Determine the (x, y) coordinate at the center of the cell enclosing the given text.  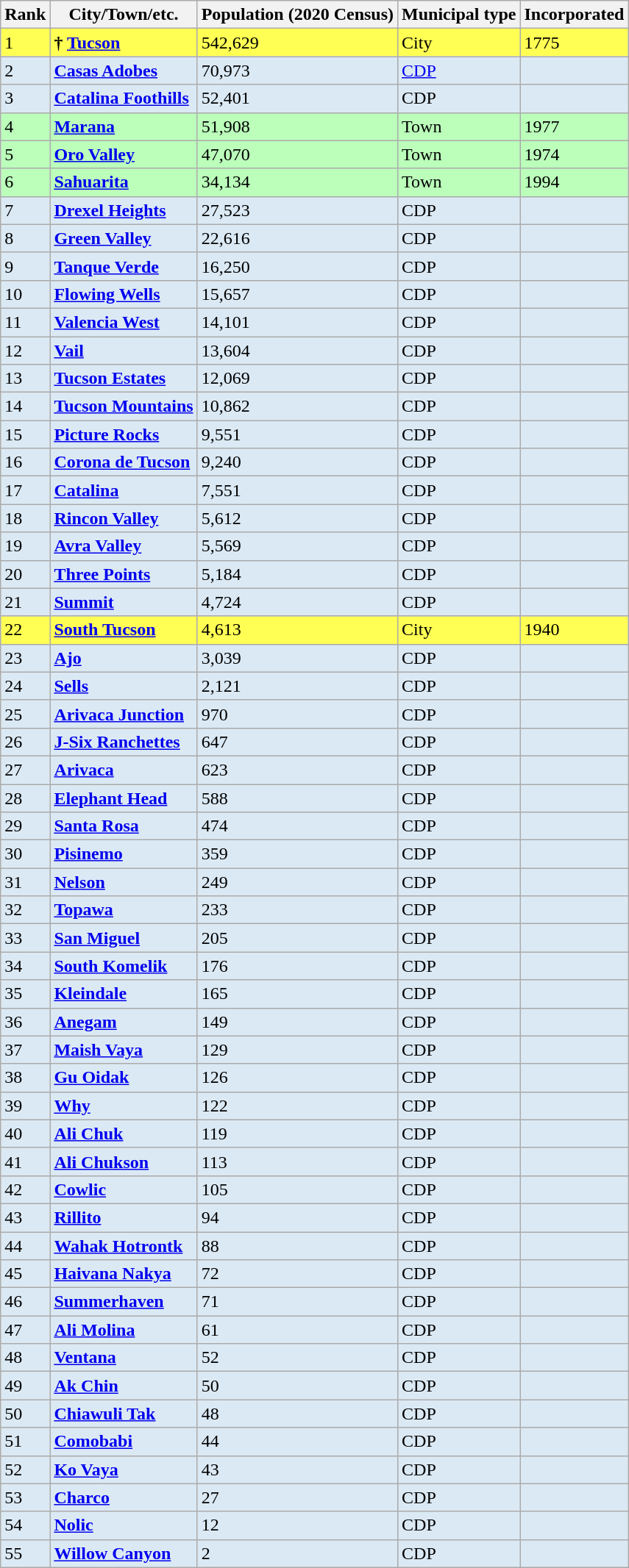
249 (297, 882)
Rank (25, 15)
54 (25, 1525)
Green Valley (124, 238)
7 (25, 210)
15,657 (297, 294)
22 (25, 630)
Santa Rosa (124, 826)
Kleindale (124, 994)
Picture Rocks (124, 434)
28 (25, 798)
Topawa (124, 910)
14 (25, 407)
16,250 (297, 266)
34,134 (297, 182)
Willow Canyon (124, 1553)
122 (297, 1106)
Incorporated (574, 15)
9,551 (297, 434)
Ali Chuk (124, 1134)
45 (25, 1274)
2,121 (297, 686)
Summerhaven (124, 1302)
Nelson (124, 882)
25 (25, 714)
South Tucson (124, 630)
176 (297, 966)
27,523 (297, 210)
647 (297, 742)
17 (25, 490)
51 (25, 1442)
4,724 (297, 602)
Avra Valley (124, 546)
18 (25, 518)
10,862 (297, 407)
Three Points (124, 574)
Haivana Nakya (124, 1274)
119 (297, 1134)
40 (25, 1134)
Catalina (124, 490)
32 (25, 910)
105 (297, 1189)
165 (297, 994)
Tucson Mountains (124, 407)
Ali Chukson (124, 1161)
35 (25, 994)
13,604 (297, 351)
Tucson Estates (124, 379)
13 (25, 379)
Population (2020 Census) (297, 15)
Municipal type (459, 15)
Ali Molina (124, 1330)
7,551 (297, 490)
5 (25, 154)
Why (124, 1106)
46 (25, 1302)
588 (297, 798)
Rincon Valley (124, 518)
Ak Chin (124, 1386)
23 (25, 658)
Tanque Verde (124, 266)
38 (25, 1078)
129 (297, 1050)
30 (25, 854)
1775 (574, 43)
3,039 (297, 658)
South Komelik (124, 966)
4,613 (297, 630)
Casas Adobes (124, 71)
16 (25, 462)
70,973 (297, 71)
47 (25, 1330)
1974 (574, 154)
55 (25, 1553)
Gu Oidak (124, 1078)
City/Town/etc. (124, 15)
3 (25, 99)
Sahuarita (124, 182)
Sells (124, 686)
Cowlic (124, 1189)
53 (25, 1497)
61 (297, 1330)
1 (25, 43)
12,069 (297, 379)
21 (25, 602)
Flowing Wells (124, 294)
Maish Vaya (124, 1050)
970 (297, 714)
33 (25, 938)
Anegam (124, 1022)
9 (25, 266)
5,184 (297, 574)
19 (25, 546)
† Tucson (124, 43)
10 (25, 294)
113 (297, 1161)
1977 (574, 126)
Charco (124, 1497)
6 (25, 182)
542,629 (297, 43)
Wahak Hotrontk (124, 1246)
Ventana (124, 1358)
42 (25, 1189)
34 (25, 966)
71 (297, 1302)
Marana (124, 126)
126 (297, 1078)
9,240 (297, 462)
5,569 (297, 546)
47,070 (297, 154)
49 (25, 1386)
Drexel Heights (124, 210)
Oro Valley (124, 154)
20 (25, 574)
149 (297, 1022)
72 (297, 1274)
Chiawuli Tak (124, 1414)
1994 (574, 182)
Ko Vaya (124, 1469)
474 (297, 826)
51,908 (297, 126)
359 (297, 854)
94 (297, 1217)
J-Six Ranchettes (124, 742)
41 (25, 1161)
623 (297, 770)
4 (25, 126)
Rillito (124, 1217)
31 (25, 882)
39 (25, 1106)
11 (25, 322)
Arivaca Junction (124, 714)
San Miguel (124, 938)
Nolic (124, 1525)
Corona de Tucson (124, 462)
233 (297, 910)
24 (25, 686)
88 (297, 1246)
Summit (124, 602)
Ajo (124, 658)
Comobabi (124, 1442)
Catalina Foothills (124, 99)
Valencia West (124, 322)
37 (25, 1050)
1940 (574, 630)
29 (25, 826)
52,401 (297, 99)
8 (25, 238)
Vail (124, 351)
Arivaca (124, 770)
Elephant Head (124, 798)
205 (297, 938)
22,616 (297, 238)
5,612 (297, 518)
Pisinemo (124, 854)
26 (25, 742)
14,101 (297, 322)
36 (25, 1022)
15 (25, 434)
